For the text-containing cell, return its midpoint in (x, y) coordinate format. 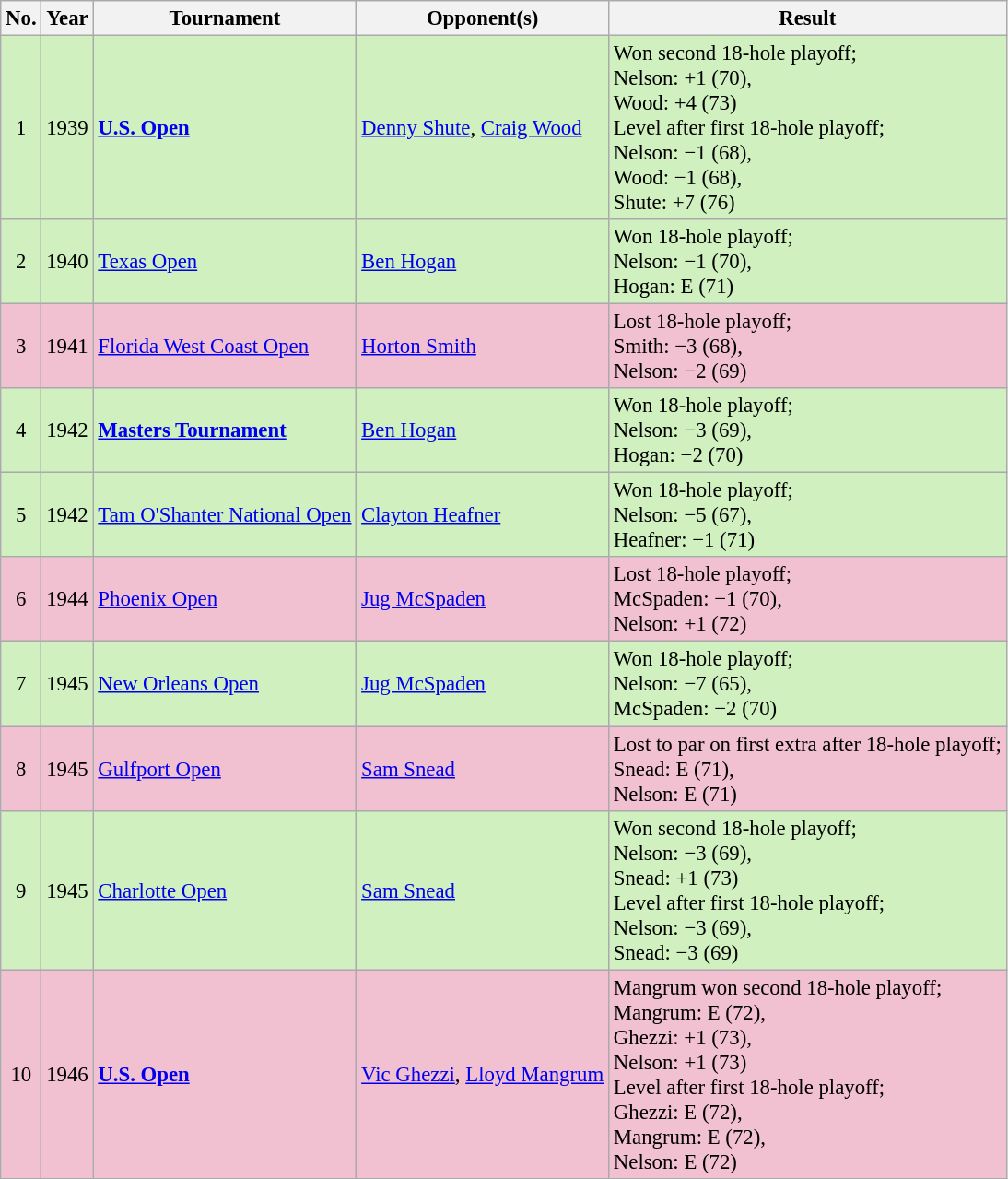
Tournament (225, 18)
1941 (67, 347)
10 (21, 1075)
Texas Open (225, 262)
Won second 18-hole playoff;Nelson: +1 (70),Wood: +4 (73)Level after first 18-hole playoff;Nelson: −1 (68),Wood: −1 (68),Shute: +7 (76) (808, 128)
Clayton Heafner (483, 515)
5 (21, 515)
Lost 18-hole playoff;Smith: −3 (68),Nelson: −2 (69) (808, 347)
Florida West Coast Open (225, 347)
9 (21, 890)
Won 18-hole playoff;Nelson: −5 (67),Heafner: −1 (71) (808, 515)
1939 (67, 128)
Tam O'Shanter National Open (225, 515)
7 (21, 684)
4 (21, 430)
1944 (67, 599)
Vic Ghezzi, Lloyd Mangrum (483, 1075)
Charlotte Open (225, 890)
1946 (67, 1075)
3 (21, 347)
No. (21, 18)
Year (67, 18)
Won 18-hole playoff;Nelson: −7 (65),McSpaden: −2 (70) (808, 684)
Denny Shute, Craig Wood (483, 128)
Masters Tournament (225, 430)
8 (21, 769)
Opponent(s) (483, 18)
Lost 18-hole playoff;McSpaden: −1 (70),Nelson: +1 (72) (808, 599)
Horton Smith (483, 347)
Lost to par on first extra after 18-hole playoff;Snead: E (71),Nelson: E (71) (808, 769)
New Orleans Open (225, 684)
6 (21, 599)
1 (21, 128)
Won 18-hole playoff;Nelson: −3 (69),Hogan: −2 (70) (808, 430)
2 (21, 262)
1940 (67, 262)
Won second 18-hole playoff;Nelson: −3 (69),Snead: +1 (73)Level after first 18-hole playoff;Nelson: −3 (69),Snead: −3 (69) (808, 890)
Phoenix Open (225, 599)
Result (808, 18)
Gulfport Open (225, 769)
Won 18-hole playoff;Nelson: −1 (70),Hogan: E (71) (808, 262)
